Extract the [X, Y] coordinate from the center of the cell holding the provided text.  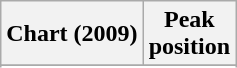
Chart (2009) [72, 34]
Peakposition [189, 34]
